Determine the (x, y) coordinate at the center of the cell enclosing the given text.  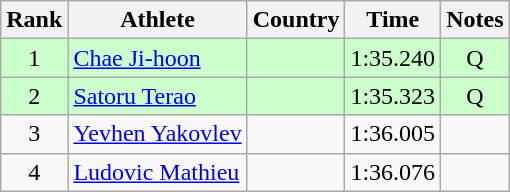
Satoru Terao (158, 96)
1:35.240 (393, 58)
Athlete (158, 20)
Ludovic Mathieu (158, 172)
Country (296, 20)
1:36.076 (393, 172)
Time (393, 20)
1:35.323 (393, 96)
Chae Ji-hoon (158, 58)
4 (34, 172)
Rank (34, 20)
1:36.005 (393, 134)
Yevhen Yakovlev (158, 134)
Notes (475, 20)
2 (34, 96)
3 (34, 134)
1 (34, 58)
